Locate the cell with the specified text and output its (x, y) center coordinate. 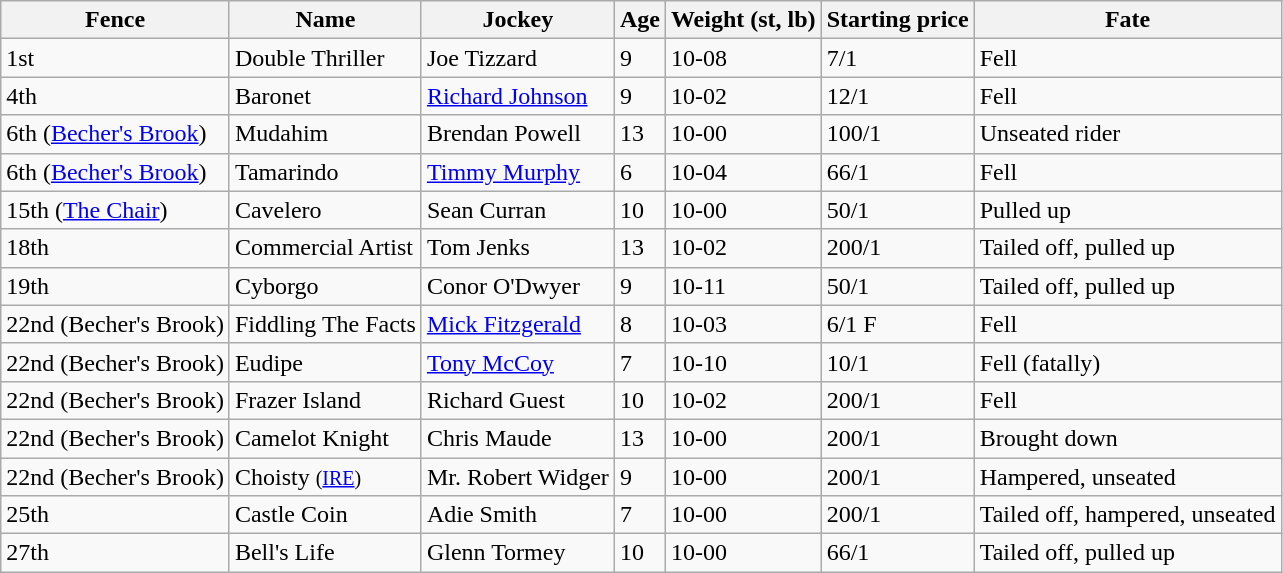
Richard Johnson (518, 96)
Mudahim (325, 134)
Camelot Knight (325, 438)
10-10 (743, 362)
7/1 (898, 58)
Jockey (518, 20)
Glenn Tormey (518, 553)
Name (325, 20)
27th (116, 553)
Tony McCoy (518, 362)
18th (116, 248)
Eudipe (325, 362)
19th (116, 286)
Brought down (1128, 438)
Tailed off, hampered, unseated (1128, 515)
Fate (1128, 20)
Unseated rider (1128, 134)
Cavelero (325, 210)
Commercial Artist (325, 248)
Conor O'Dwyer (518, 286)
1st (116, 58)
Cyborgo (325, 286)
Chris Maude (518, 438)
Pulled up (1128, 210)
Bell's Life (325, 553)
10/1 (898, 362)
10-11 (743, 286)
Hampered, unseated (1128, 477)
Double Thriller (325, 58)
Fell (fatally) (1128, 362)
15th (The Chair) (116, 210)
10-03 (743, 324)
10-08 (743, 58)
Sean Curran (518, 210)
Choisty (IRE) (325, 477)
Brendan Powell (518, 134)
Fiddling The Facts (325, 324)
Fence (116, 20)
25th (116, 515)
100/1 (898, 134)
12/1 (898, 96)
Joe Tizzard (518, 58)
Mick Fitzgerald (518, 324)
10-04 (743, 172)
Frazer Island (325, 400)
Timmy Murphy (518, 172)
Weight (st, lb) (743, 20)
Mr. Robert Widger (518, 477)
Tom Jenks (518, 248)
Richard Guest (518, 400)
Starting price (898, 20)
Castle Coin (325, 515)
Age (640, 20)
6 (640, 172)
4th (116, 96)
Baronet (325, 96)
Adie Smith (518, 515)
6/1 F (898, 324)
Tamarindo (325, 172)
8 (640, 324)
